Return (X, Y) of the center of cell containing provided text 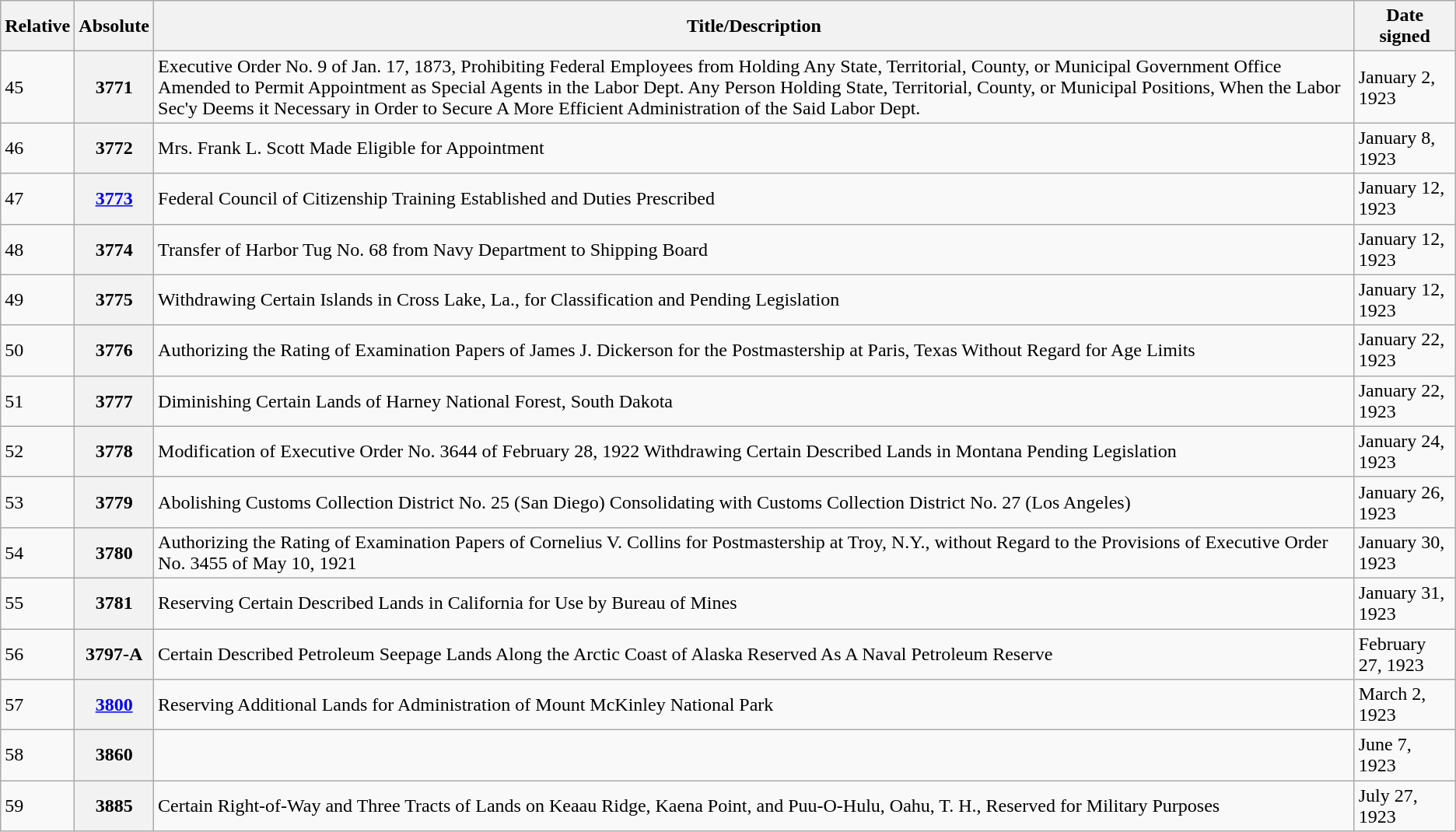
3778 (114, 451)
3771 (114, 87)
57 (37, 704)
3885 (114, 806)
Title/Description (754, 26)
Absolute (114, 26)
3797-A (114, 653)
3775 (114, 300)
January 26, 1923 (1405, 502)
47 (37, 199)
46 (37, 148)
January 8, 1923 (1405, 148)
Reserving Additional Lands for Administration of Mount McKinley National Park (754, 704)
Federal Council of Citizenship Training Established and Duties Prescribed (754, 199)
Reserving Certain Described Lands in California for Use by Bureau of Mines (754, 603)
Modification of Executive Order No. 3644 of February 28, 1922 Withdrawing Certain Described Lands in Montana Pending Legislation (754, 451)
58 (37, 756)
59 (37, 806)
3774 (114, 249)
January 30, 1923 (1405, 552)
3781 (114, 603)
54 (37, 552)
48 (37, 249)
3776 (114, 350)
July 27, 1923 (1405, 806)
3772 (114, 148)
Authorizing the Rating of Examination Papers of James J. Dickerson for the Postmastership at Paris, Texas Without Regard for Age Limits (754, 350)
Transfer of Harbor Tug No. 68 from Navy Department to Shipping Board (754, 249)
Mrs. Frank L. Scott Made Eligible for Appointment (754, 148)
51 (37, 401)
Diminishing Certain Lands of Harney National Forest, South Dakota (754, 401)
3779 (114, 502)
Withdrawing Certain Islands in Cross Lake, La., for Classification and Pending Legislation (754, 300)
3860 (114, 756)
3780 (114, 552)
January 2, 1923 (1405, 87)
June 7, 1923 (1405, 756)
56 (37, 653)
Date signed (1405, 26)
3777 (114, 401)
50 (37, 350)
Abolishing Customs Collection District No. 25 (San Diego) Consolidating with Customs Collection District No. 27 (Los Angeles) (754, 502)
March 2, 1923 (1405, 704)
January 24, 1923 (1405, 451)
Relative (37, 26)
3773 (114, 199)
February 27, 1923 (1405, 653)
52 (37, 451)
53 (37, 502)
Certain Described Petroleum Seepage Lands Along the Arctic Coast of Alaska Reserved As A Naval Petroleum Reserve (754, 653)
January 31, 1923 (1405, 603)
49 (37, 300)
55 (37, 603)
45 (37, 87)
Certain Right-of-Way and Three Tracts of Lands on Keaau Ridge, Kaena Point, and Puu-O-Hulu, Oahu, T. H., Reserved for Military Purposes (754, 806)
3800 (114, 704)
